Scan for the cell matching the given text and deliver its (x, y) coordinate at center. 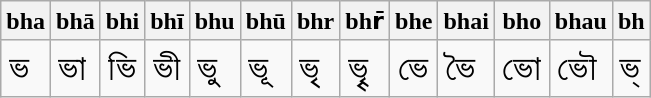
ভ (26, 68)
bhe (414, 21)
ভি (122, 68)
ভ্ (631, 68)
ভো (522, 68)
ভা (76, 68)
ভৌ (580, 68)
bhau (580, 21)
bhā (76, 21)
bhr (315, 21)
bho (522, 21)
bhu (214, 21)
ভে (414, 68)
bhai (466, 21)
ভূ (266, 68)
bh (631, 21)
bhr̄ (365, 21)
ভু (214, 68)
ভৃ (315, 68)
bha (26, 21)
bhū (266, 21)
bhi (122, 21)
ভৈ (466, 68)
ভৄ (365, 68)
ভী (167, 68)
bhī (167, 21)
